Detect which cell encompasses the target text, then output its (x, y) center coordinate. 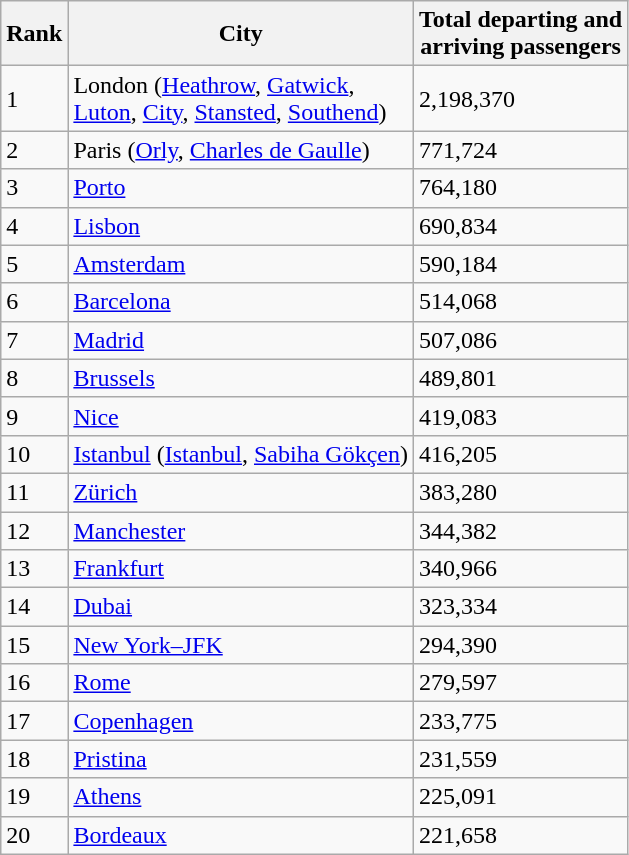
690,834 (521, 226)
Dubai (241, 607)
16 (34, 683)
Brussels (241, 378)
Athens (241, 797)
Barcelona (241, 302)
10 (34, 454)
Frankfurt (241, 569)
2,198,370 (521, 98)
Manchester (241, 531)
Bordeaux (241, 835)
11 (34, 492)
London (Heathrow, Gatwick, Luton, City, Stansted, Southend) (241, 98)
514,068 (521, 302)
416,205 (521, 454)
294,390 (521, 645)
590,184 (521, 264)
17 (34, 721)
14 (34, 607)
15 (34, 645)
Pristina (241, 759)
Total departing and arriving passengers (521, 34)
4 (34, 226)
1 (34, 98)
City (241, 34)
344,382 (521, 531)
7 (34, 340)
489,801 (521, 378)
20 (34, 835)
764,180 (521, 188)
Istanbul (Istanbul, Sabiha Gökçen) (241, 454)
419,083 (521, 416)
8 (34, 378)
5 (34, 264)
Nice (241, 416)
771,724 (521, 150)
383,280 (521, 492)
225,091 (521, 797)
231,559 (521, 759)
2 (34, 150)
Lisbon (241, 226)
323,334 (521, 607)
9 (34, 416)
233,775 (521, 721)
New York–JFK (241, 645)
Zürich (241, 492)
12 (34, 531)
3 (34, 188)
Rank (34, 34)
Rome (241, 683)
Madrid (241, 340)
340,966 (521, 569)
13 (34, 569)
Porto (241, 188)
221,658 (521, 835)
19 (34, 797)
18 (34, 759)
Paris (Orly, Charles de Gaulle) (241, 150)
507,086 (521, 340)
279,597 (521, 683)
Copenhagen (241, 721)
6 (34, 302)
Amsterdam (241, 264)
